Provide the [x, y] coordinate of the cell's center where the given text is located.  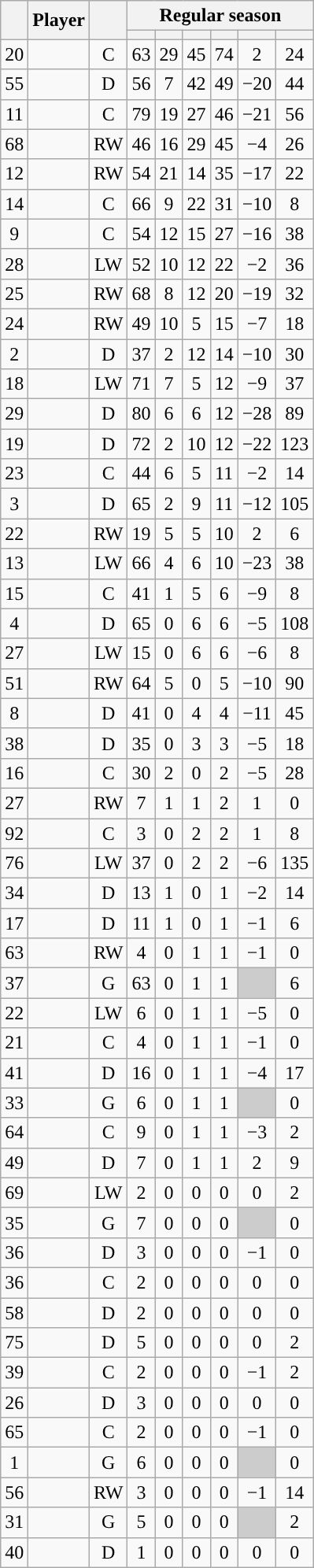
25 [14, 294]
23 [14, 474]
−23 [257, 564]
89 [294, 414]
69 [14, 1193]
39 [14, 1373]
80 [142, 414]
105 [294, 504]
−11 [257, 713]
108 [294, 623]
72 [142, 444]
123 [294, 444]
32 [294, 294]
−3 [257, 1133]
−19 [257, 294]
92 [14, 834]
−16 [257, 234]
74 [223, 54]
−12 [257, 504]
−20 [257, 84]
Player [59, 20]
76 [14, 864]
40 [14, 1552]
51 [14, 683]
34 [14, 893]
−22 [257, 444]
−28 [257, 414]
33 [14, 1103]
90 [294, 683]
−7 [257, 324]
−17 [257, 174]
79 [142, 114]
55 [14, 84]
42 [197, 84]
135 [294, 864]
58 [14, 1312]
Regular season [220, 16]
−21 [257, 114]
71 [142, 384]
52 [142, 264]
75 [14, 1343]
